Determine the (X, Y) coordinate at the center of the cell enclosing the given text.  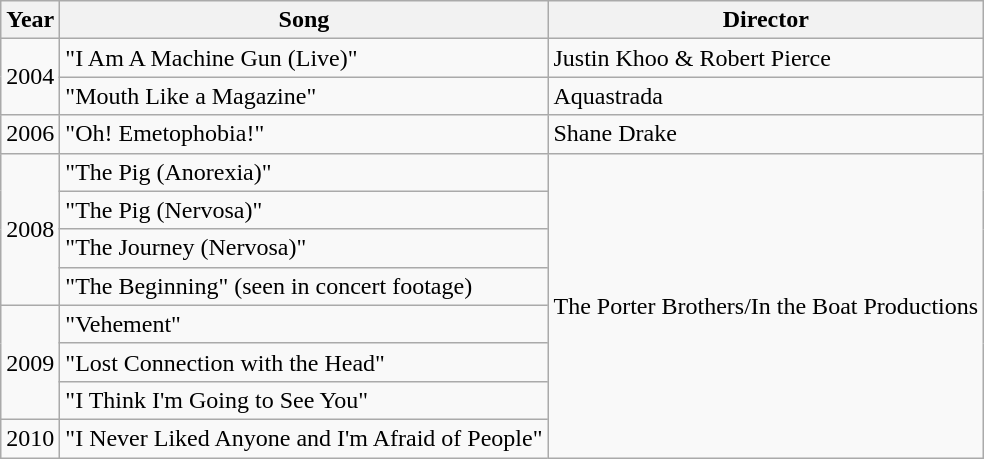
"I Think I'm Going to See You" (304, 400)
"I Am A Machine Gun (Live)" (304, 58)
"Vehement" (304, 324)
"The Beginning" (seen in concert footage) (304, 286)
"Mouth Like a Magazine" (304, 96)
2006 (30, 134)
2010 (30, 438)
"The Pig (Nervosa)" (304, 210)
Song (304, 20)
"The Pig (Anorexia)" (304, 172)
"Lost Connection with the Head" (304, 362)
Justin Khoo & Robert Pierce (766, 58)
"Oh! Emetophobia!" (304, 134)
2009 (30, 362)
The Porter Brothers/In the Boat Productions (766, 305)
Director (766, 20)
2008 (30, 229)
"The Journey (Nervosa)" (304, 248)
"I Never Liked Anyone and I'm Afraid of People" (304, 438)
Aquastrada (766, 96)
Shane Drake (766, 134)
Year (30, 20)
2004 (30, 77)
